Extract the [x, y] coordinate from the center of the cell holding the provided text.  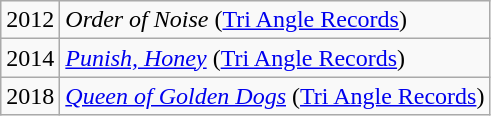
Queen of Golden Dogs (Tri Angle Records) [275, 96]
2012 [30, 20]
2018 [30, 96]
Order of Noise (Tri Angle Records) [275, 20]
Punish, Honey (Tri Angle Records) [275, 58]
2014 [30, 58]
